Return (x, y) of the center of cell containing provided text 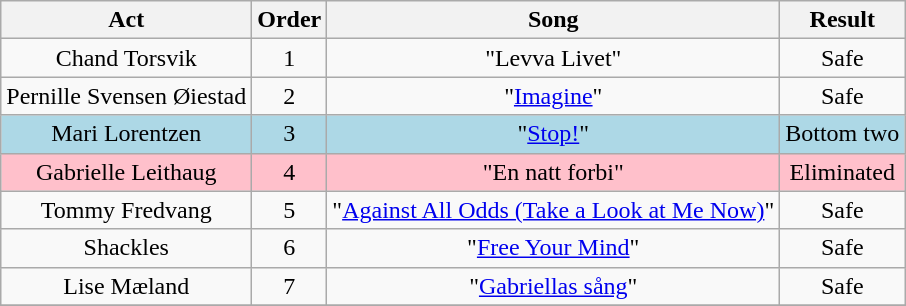
7 (290, 286)
Lise Mæland (126, 286)
4 (290, 172)
Song (554, 20)
Result (842, 20)
"Imagine" (554, 96)
"Free Your Mind" (554, 248)
Mari Lorentzen (126, 134)
"Against All Odds (Take a Look at Me Now)" (554, 210)
6 (290, 248)
Shackles (126, 248)
Tommy Fredvang (126, 210)
2 (290, 96)
Gabrielle Leithaug (126, 172)
5 (290, 210)
"En natt forbi" (554, 172)
3 (290, 134)
"Levva Livet" (554, 58)
1 (290, 58)
Eliminated (842, 172)
"Stop!" (554, 134)
Pernille Svensen Øiestad (126, 96)
"Gabriellas sång" (554, 286)
Chand Torsvik (126, 58)
Act (126, 20)
Order (290, 20)
Bottom two (842, 134)
